Extract the [x, y] coordinate from the center of the cell holding the provided text.  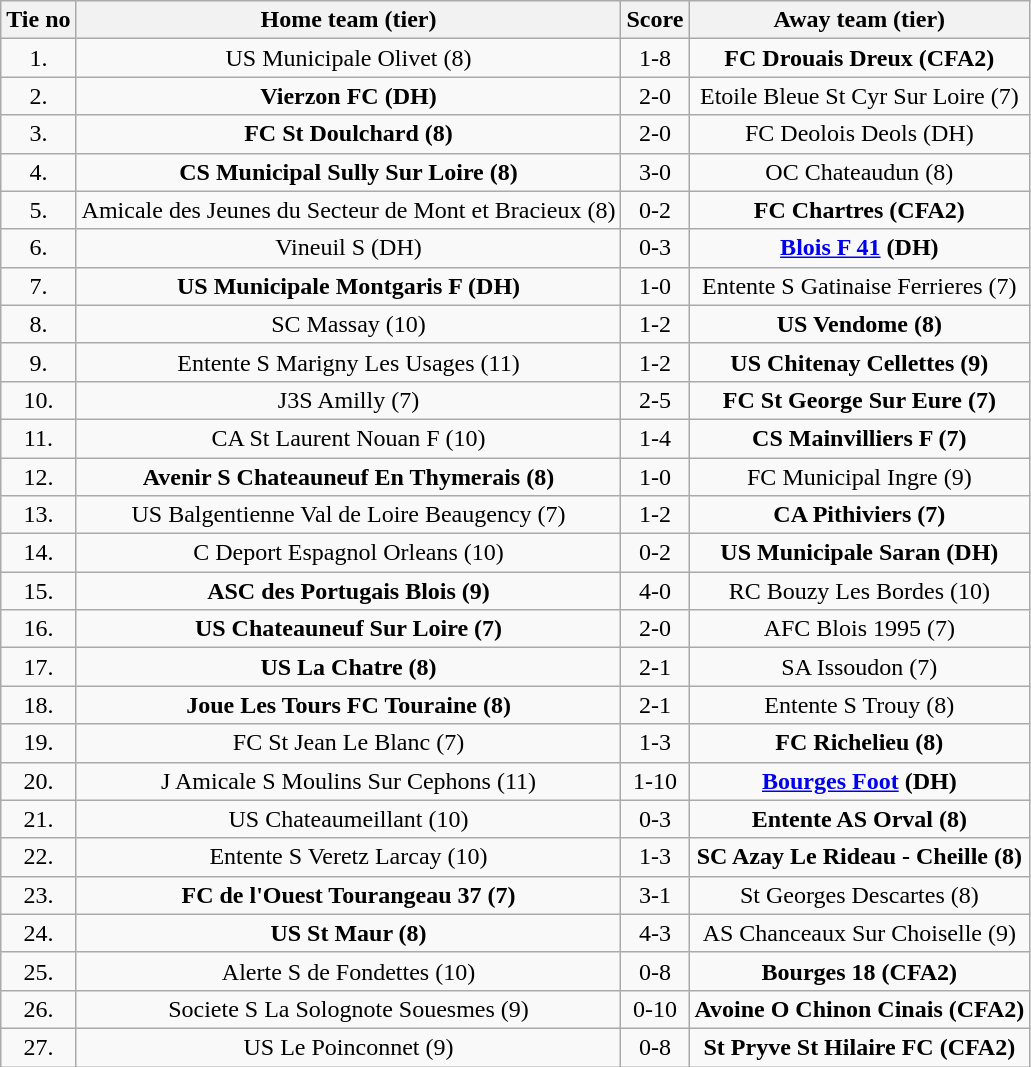
24. [38, 933]
5. [38, 210]
FC de l'Ouest Tourangeau 37 (7) [348, 895]
Score [655, 20]
4-3 [655, 933]
6. [38, 248]
25. [38, 971]
Avoine O Chinon Cinais (CFA2) [860, 1009]
St Pryve St Hilaire FC (CFA2) [860, 1047]
Vierzon FC (DH) [348, 96]
17. [38, 667]
FC Richelieu (8) [860, 743]
Entente AS Orval (8) [860, 819]
22. [38, 857]
FC Chartres (CFA2) [860, 210]
US St Maur (8) [348, 933]
Societe S La Solognote Souesmes (9) [348, 1009]
US Municipale Montgaris F (DH) [348, 286]
SC Azay Le Rideau - Cheille (8) [860, 857]
US Municipale Saran (DH) [860, 553]
4-0 [655, 591]
14. [38, 553]
CS Mainvilliers F (7) [860, 438]
1-4 [655, 438]
SA Issoudon (7) [860, 667]
RC Bouzy Les Bordes (10) [860, 591]
US La Chatre (8) [348, 667]
2-5 [655, 400]
Entente S Marigny Les Usages (11) [348, 362]
FC St Doulchard (8) [348, 134]
Entente S Veretz Larcay (10) [348, 857]
J Amicale S Moulins Sur Cephons (11) [348, 781]
Bourges 18 (CFA2) [860, 971]
3. [38, 134]
Avenir S Chateauneuf En Thymerais (8) [348, 477]
10. [38, 400]
Away team (tier) [860, 20]
1-10 [655, 781]
21. [38, 819]
4. [38, 172]
CA Pithiviers (7) [860, 515]
CS Municipal Sully Sur Loire (8) [348, 172]
FC St George Sur Eure (7) [860, 400]
Etoile Bleue St Cyr Sur Loire (7) [860, 96]
US Le Poinconnet (9) [348, 1047]
C Deport Espagnol Orleans (10) [348, 553]
26. [38, 1009]
27. [38, 1047]
US Chitenay Cellettes (9) [860, 362]
7. [38, 286]
St Georges Descartes (8) [860, 895]
3-0 [655, 172]
20. [38, 781]
Home team (tier) [348, 20]
19. [38, 743]
Entente S Trouy (8) [860, 705]
CA St Laurent Nouan F (10) [348, 438]
16. [38, 629]
15. [38, 591]
1-8 [655, 58]
US Balgentienne Val de Loire Beaugency (7) [348, 515]
12. [38, 477]
3-1 [655, 895]
Joue Les Tours FC Touraine (8) [348, 705]
0-10 [655, 1009]
FC Deolois Deols (DH) [860, 134]
Blois F 41 (DH) [860, 248]
Tie no [38, 20]
Alerte S de Fondettes (10) [348, 971]
US Municipale Olivet (8) [348, 58]
US Vendome (8) [860, 324]
OC Chateaudun (8) [860, 172]
US Chateaumeillant (10) [348, 819]
9. [38, 362]
FC Municipal Ingre (9) [860, 477]
SC Massay (10) [348, 324]
2. [38, 96]
ASC des Portugais Blois (9) [348, 591]
23. [38, 895]
Entente S Gatinaise Ferrieres (7) [860, 286]
18. [38, 705]
Bourges Foot (DH) [860, 781]
11. [38, 438]
1. [38, 58]
Vineuil S (DH) [348, 248]
J3S Amilly (7) [348, 400]
AS Chanceaux Sur Choiselle (9) [860, 933]
8. [38, 324]
AFC Blois 1995 (7) [860, 629]
FC Drouais Dreux (CFA2) [860, 58]
13. [38, 515]
Amicale des Jeunes du Secteur de Mont et Bracieux (8) [348, 210]
FC St Jean Le Blanc (7) [348, 743]
US Chateauneuf Sur Loire (7) [348, 629]
